Scan for the cell matching the given text and deliver its [x, y] coordinate at center. 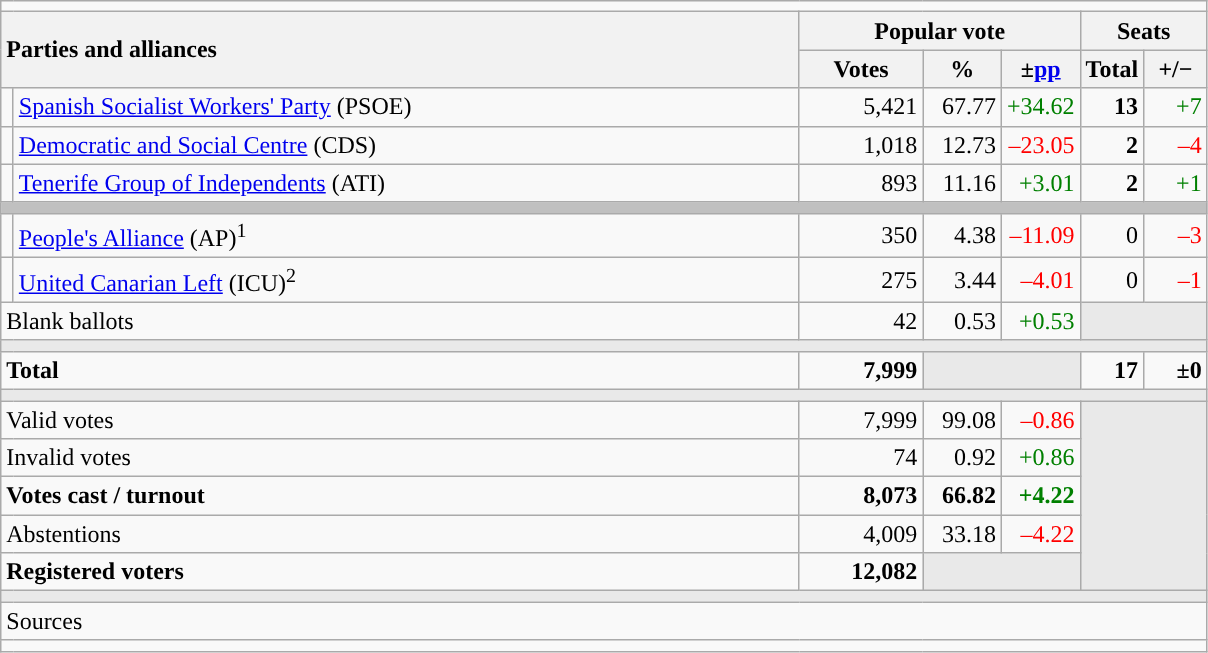
+7 [1176, 107]
893 [861, 183]
United Canarian Left (ICU)2 [406, 280]
Sources [604, 621]
+0.86 [1040, 458]
% [962, 69]
–23.05 [1040, 145]
11.16 [962, 183]
8,073 [861, 496]
5,421 [861, 107]
74 [861, 458]
–4.22 [1040, 534]
–4.01 [1040, 280]
Valid votes [400, 420]
Democratic and Social Centre (CDS) [406, 145]
4,009 [861, 534]
Seats [1144, 31]
+3.01 [1040, 183]
Blank ballots [400, 321]
Tenerife Group of Independents (ATI) [406, 183]
±pp [1040, 69]
Invalid votes [400, 458]
66.82 [962, 496]
12,082 [861, 572]
–1 [1176, 280]
Votes cast / turnout [400, 496]
+0.53 [1040, 321]
±0 [1176, 370]
12.73 [962, 145]
0.53 [962, 321]
Popular vote [940, 31]
33.18 [962, 534]
Abstentions [400, 534]
3.44 [962, 280]
67.77 [962, 107]
275 [861, 280]
42 [861, 321]
–3 [1176, 236]
–4 [1176, 145]
Parties and alliances [400, 50]
–0.86 [1040, 420]
17 [1112, 370]
+34.62 [1040, 107]
+/− [1176, 69]
Spanish Socialist Workers' Party (PSOE) [406, 107]
13 [1112, 107]
–11.09 [1040, 236]
99.08 [962, 420]
+4.22 [1040, 496]
1,018 [861, 145]
People's Alliance (AP)1 [406, 236]
0.92 [962, 458]
Registered voters [400, 572]
+1 [1176, 183]
350 [861, 236]
4.38 [962, 236]
Votes [861, 69]
